Provide the [x, y] coordinate of the cell's center where the given text is located.  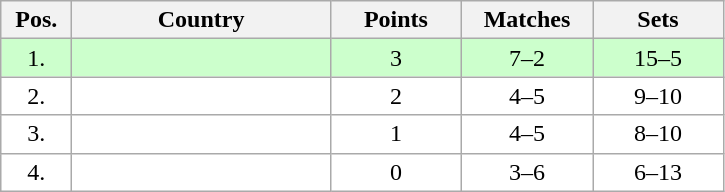
3–6 [526, 172]
7–2 [526, 58]
Matches [526, 20]
0 [396, 172]
6–13 [658, 172]
9–10 [658, 96]
4. [36, 172]
Country [202, 20]
Sets [658, 20]
8–10 [658, 134]
Points [396, 20]
1 [396, 134]
15–5 [658, 58]
Pos. [36, 20]
2. [36, 96]
3. [36, 134]
1. [36, 58]
3 [396, 58]
2 [396, 96]
